From the cell containing the given text, extract its center point as [X, Y] coordinate. 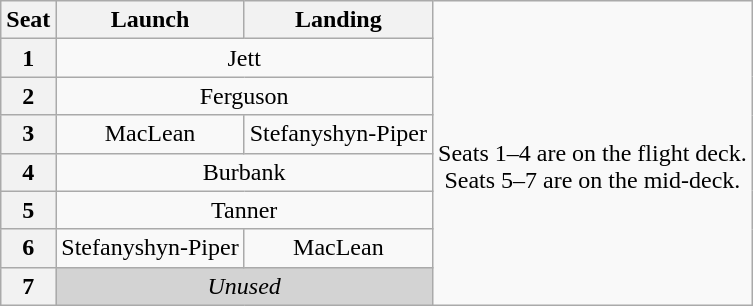
5 [28, 210]
Launch [150, 20]
7 [28, 286]
Ferguson [244, 96]
Seats 1–4 are on the flight deck.Seats 5–7 are on the mid-deck. [593, 153]
2 [28, 96]
Jett [244, 58]
6 [28, 248]
4 [28, 172]
Seat [28, 20]
3 [28, 134]
Unused [244, 286]
1 [28, 58]
Burbank [244, 172]
Landing [338, 20]
Tanner [244, 210]
